From the cell containing the given text, extract its center point as (x, y) coordinate. 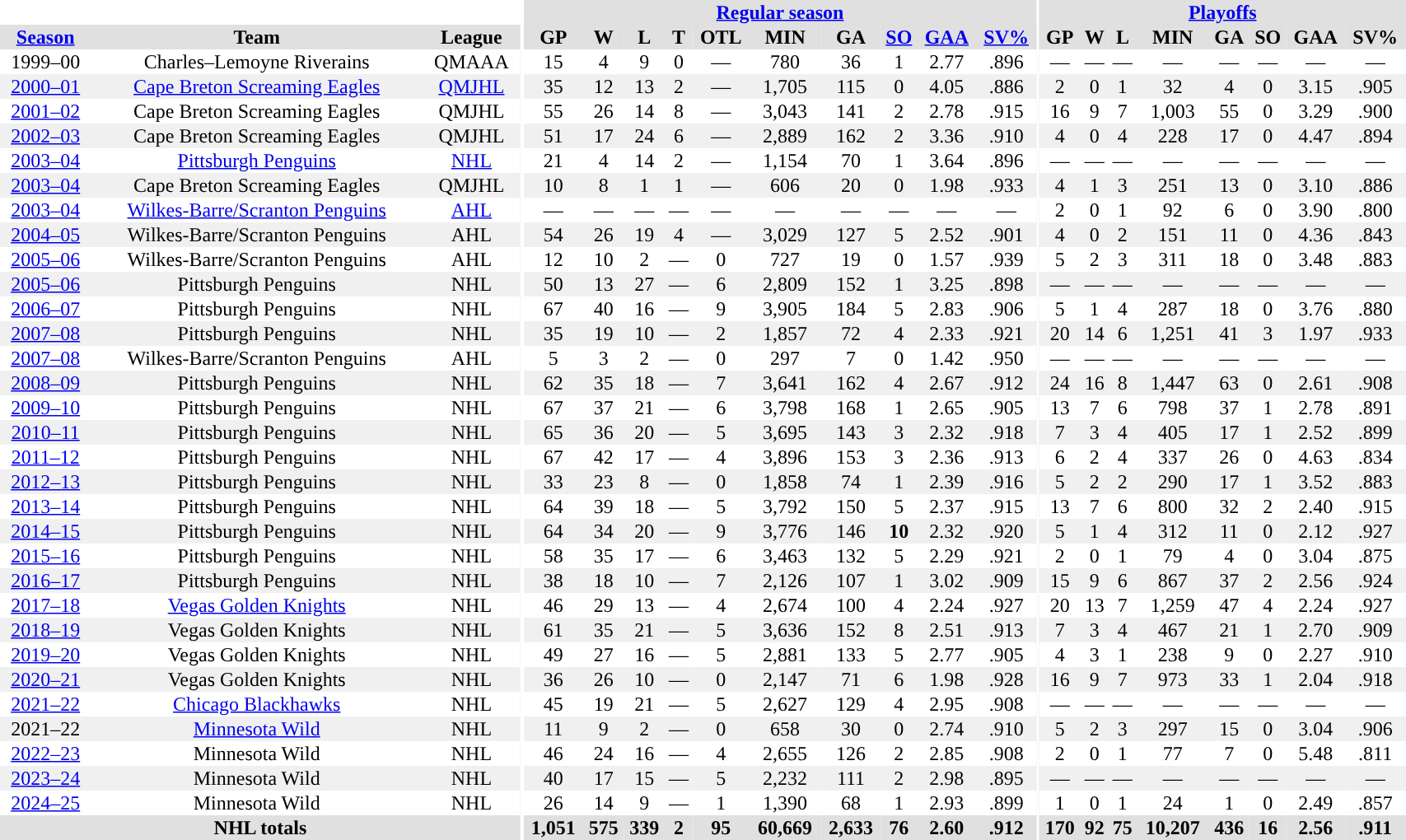
2.51 (947, 630)
30 (851, 729)
339 (644, 828)
.928 (1007, 679)
126 (851, 754)
.924 (1376, 581)
3.36 (947, 136)
1.97 (1315, 334)
238 (1173, 655)
2.83 (947, 309)
3,798 (785, 408)
T (679, 37)
658 (785, 729)
75 (1123, 828)
5.48 (1315, 754)
1,051 (554, 828)
405 (1173, 432)
2014–15 (45, 531)
3,695 (785, 432)
1,003 (1173, 111)
133 (851, 655)
61 (554, 630)
4.47 (1315, 136)
.950 (1007, 358)
4.63 (1315, 457)
3.90 (1315, 210)
606 (785, 185)
2.65 (947, 408)
3.48 (1315, 259)
251 (1173, 185)
2010–11 (45, 432)
170 (1059, 828)
2009–10 (45, 408)
141 (851, 111)
29 (603, 605)
2.61 (1315, 383)
150 (851, 506)
.895 (1007, 778)
2.95 (947, 704)
2.36 (947, 457)
2022–23 (45, 754)
3,641 (785, 383)
50 (554, 284)
3,636 (785, 630)
467 (1173, 630)
129 (851, 704)
2.27 (1315, 655)
79 (1173, 556)
2019–20 (45, 655)
.916 (1007, 482)
312 (1173, 531)
.939 (1007, 259)
45 (554, 704)
.843 (1376, 235)
2.74 (947, 729)
2011–12 (45, 457)
2.37 (947, 506)
NHL totals (260, 828)
1,390 (785, 803)
3,776 (785, 531)
49 (554, 655)
38 (554, 581)
2,674 (785, 605)
10,207 (1173, 828)
2006–07 (45, 309)
800 (1173, 506)
575 (603, 828)
63 (1229, 383)
184 (851, 309)
132 (851, 556)
2.49 (1315, 803)
2.12 (1315, 531)
2015–16 (45, 556)
1,154 (785, 161)
2020–21 (45, 679)
70 (851, 161)
1,858 (785, 482)
74 (851, 482)
34 (603, 531)
2017–18 (45, 605)
62 (554, 383)
2.93 (947, 803)
1999–00 (45, 62)
1,259 (1173, 605)
2016–17 (45, 581)
1,857 (785, 334)
2008–09 (45, 383)
Playoffs (1222, 12)
2,627 (785, 704)
3.02 (947, 581)
54 (554, 235)
3.15 (1315, 86)
228 (1173, 136)
League (471, 37)
2000–01 (45, 86)
3,792 (785, 506)
2024–25 (45, 803)
2.67 (947, 383)
3,463 (785, 556)
2,633 (851, 828)
2.60 (947, 828)
4.36 (1315, 235)
2,232 (785, 778)
2.39 (947, 482)
111 (851, 778)
76 (899, 828)
100 (851, 605)
58 (554, 556)
1,705 (785, 86)
2012–13 (45, 482)
2013–14 (45, 506)
.900 (1376, 111)
143 (851, 432)
2023–24 (45, 778)
1,251 (1173, 334)
3,029 (785, 235)
867 (1173, 581)
23 (603, 482)
3.25 (947, 284)
.880 (1376, 309)
2018–19 (45, 630)
4.05 (947, 86)
95 (721, 828)
68 (851, 803)
3,043 (785, 111)
2,147 (785, 679)
Regular season (781, 12)
2002–03 (45, 136)
71 (851, 679)
290 (1173, 482)
Team (257, 37)
1,447 (1173, 383)
973 (1173, 679)
1.42 (947, 358)
2001–02 (45, 111)
107 (851, 581)
3.76 (1315, 309)
47 (1229, 605)
2.04 (1315, 679)
.898 (1007, 284)
798 (1173, 408)
.875 (1376, 556)
2.98 (947, 778)
2,655 (785, 754)
42 (603, 457)
72 (851, 334)
.834 (1376, 457)
Chicago Blackhawks (257, 704)
2004–05 (45, 235)
.811 (1376, 754)
151 (1173, 235)
115 (851, 86)
OTL (721, 37)
2.85 (947, 754)
.800 (1376, 210)
2.40 (1315, 506)
1.57 (947, 259)
3,896 (785, 457)
39 (603, 506)
.857 (1376, 803)
337 (1173, 457)
153 (851, 457)
Season (45, 37)
127 (851, 235)
.911 (1376, 828)
2,881 (785, 655)
2.33 (947, 334)
146 (851, 531)
436 (1229, 828)
77 (1173, 754)
51 (554, 136)
3,905 (785, 309)
3.64 (947, 161)
287 (1173, 309)
60,669 (785, 828)
.894 (1376, 136)
.891 (1376, 408)
2,126 (785, 581)
2.70 (1315, 630)
2,889 (785, 136)
2,809 (785, 284)
311 (1173, 259)
727 (785, 259)
3.52 (1315, 482)
3.10 (1315, 185)
.901 (1007, 235)
Charles–Lemoyne Riverains (257, 62)
QMAAA (471, 62)
3.29 (1315, 111)
.920 (1007, 531)
41 (1229, 334)
2.29 (947, 556)
780 (785, 62)
168 (851, 408)
65 (554, 432)
